Return [x, y] of the center of cell containing provided text 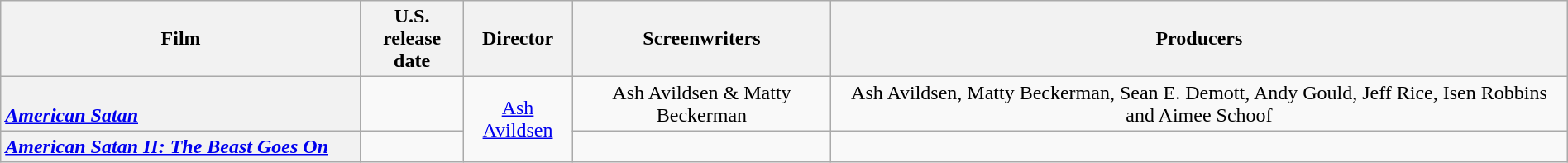
Film [181, 39]
Ash Avildsen & Matty Beckerman [701, 104]
U.S. release date [412, 39]
Director [518, 39]
American Satan II: The Beast Goes On [181, 146]
Producers [1199, 39]
Ash Avildsen, Matty Beckerman, Sean E. Demott, Andy Gould, Jeff Rice, Isen Robbins and Aimee Schoof [1199, 104]
American Satan [181, 104]
Ash Avildsen [518, 119]
Screenwriters [701, 39]
